Locate the cell with the specified text and output its (x, y) center coordinate. 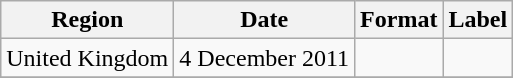
Date (264, 20)
Format (399, 20)
Label (478, 20)
United Kingdom (88, 58)
4 December 2011 (264, 58)
Region (88, 20)
